Search for the cell housing the specified text and yield its (X, Y) center coordinate. 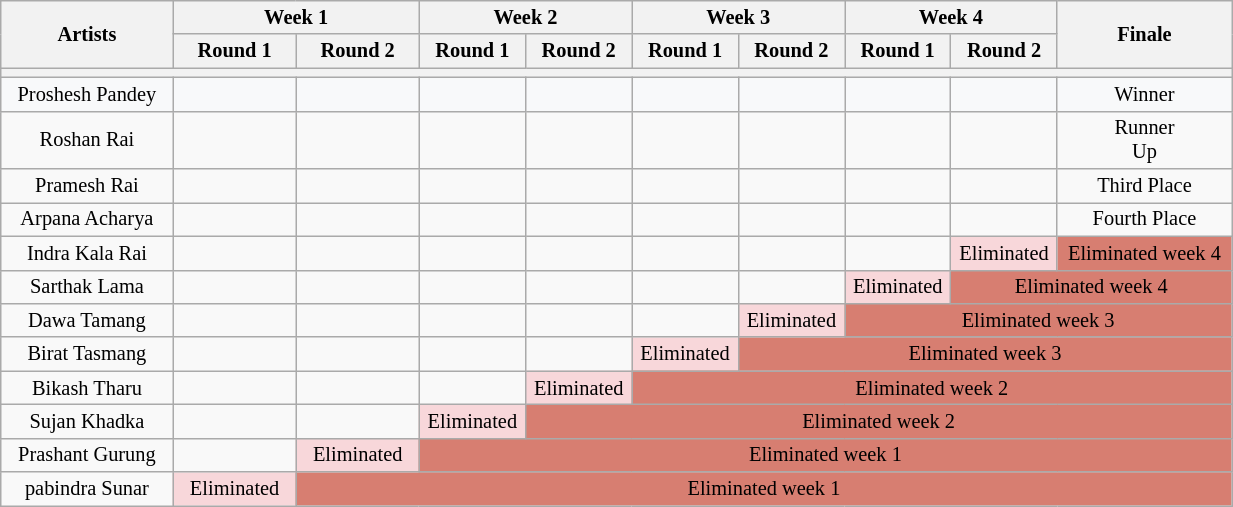
Bikash Tharu (87, 388)
RunnerUp (1144, 140)
Finale (1144, 34)
Artists (87, 34)
Arpana Acharya (87, 219)
Birat Tasmang (87, 354)
Sarthak Lama (87, 287)
Indra Kala Rai (87, 253)
Week 2 (526, 17)
Fourth Place (1144, 219)
Dawa Tamang (87, 320)
Proshesh Pandey (87, 94)
Sujan Khadka (87, 421)
Prashant Gurung (87, 455)
Roshan Rai (87, 140)
Week 3 (738, 17)
Third Place (1144, 186)
pabindra Sunar (87, 489)
Pramesh Rai (87, 186)
Winner (1144, 94)
Week 4 (952, 17)
Week 1 (296, 17)
